Extract the [x, y] coordinate from the center of the cell holding the provided text.  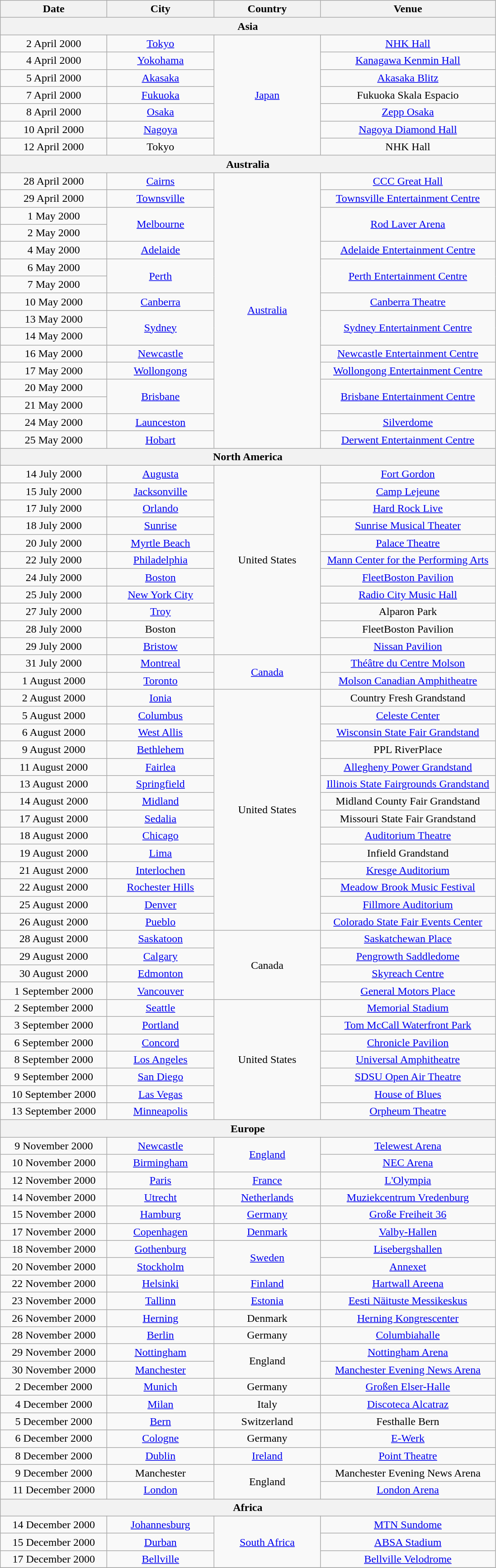
Montreal [161, 663]
17 November 2000 [54, 1232]
26 November 2000 [54, 1318]
2 August 2000 [54, 698]
2 May 2000 [54, 233]
San Diego [161, 1077]
8 December 2000 [54, 1456]
Rochester Hills [161, 887]
Akasaka Blitz [408, 78]
Annexet [408, 1266]
Myrtle Beach [161, 543]
1 September 2000 [54, 991]
Illinois State Fairgrounds Grandstand [408, 784]
Columbus [161, 715]
14 August 2000 [54, 801]
Ionia [161, 698]
House of Blues [408, 1094]
Théâtre du Centre Molson [408, 663]
Infield Grandstand [408, 853]
8 April 2000 [54, 112]
Tom McCall Waterfront Park [408, 1025]
Kresge Auditorium [408, 870]
4 April 2000 [54, 61]
Launceston [161, 422]
Camp Lejeune [408, 491]
CCC Great Hall [408, 181]
15 July 2000 [54, 491]
London [161, 1490]
14 December 2000 [54, 1525]
Melbourne [161, 224]
Portland [161, 1025]
Jacksonville [161, 491]
Seattle [161, 1008]
Bellville [161, 1559]
15 November 2000 [54, 1215]
Hard Rock Live [408, 509]
France [267, 1180]
Chronicle Pavilion [408, 1042]
Kanagawa Kenmin Hall [408, 61]
Großen Elser-Halle [408, 1387]
Herning Kongrescenter [408, 1318]
Utrecht [161, 1197]
New York City [161, 595]
Midland [161, 801]
Japan [267, 95]
29 November 2000 [54, 1353]
Alparon Park [408, 612]
Springfield [161, 784]
General Motors Place [408, 991]
Fort Gordon [408, 474]
7 May 2000 [54, 285]
Große Freiheit 36 [408, 1215]
Italy [267, 1404]
18 August 2000 [54, 836]
2 April 2000 [54, 43]
28 August 2000 [54, 939]
Nagoya [161, 129]
Denver [161, 905]
Calgary [161, 956]
Orlando [161, 509]
Sydney [161, 328]
25 July 2000 [54, 595]
Celeste Center [408, 715]
11 August 2000 [54, 767]
Zepp Osaka [408, 112]
17 August 2000 [54, 819]
Estonia [267, 1301]
21 August 2000 [54, 870]
Milan [161, 1404]
17 July 2000 [54, 509]
Akasaka [161, 78]
Pueblo [161, 922]
17 May 2000 [54, 371]
24 May 2000 [54, 422]
6 December 2000 [54, 1439]
4 December 2000 [54, 1404]
10 November 2000 [54, 1163]
22 November 2000 [54, 1283]
Colorado State Fair Events Center [408, 922]
ABSA Stadium [408, 1542]
5 August 2000 [54, 715]
Point Theatre [408, 1456]
Las Vegas [161, 1094]
Sweden [267, 1258]
5 December 2000 [54, 1421]
28 July 2000 [54, 629]
Hartwall Areena [408, 1283]
6 May 2000 [54, 267]
Bethlehem [161, 749]
9 November 2000 [54, 1146]
Saskatchewan Place [408, 939]
Orpheum Theatre [408, 1111]
Cairns [161, 181]
Yokohama [161, 61]
20 November 2000 [54, 1266]
14 November 2000 [54, 1197]
Radio City Music Hall [408, 595]
16 May 2000 [54, 353]
24 July 2000 [54, 577]
Eesti Näituste Messikeskus [408, 1301]
Adelaide Entertainment Centre [408, 250]
14 May 2000 [54, 336]
Sunrise [161, 526]
23 November 2000 [54, 1301]
Cologne [161, 1439]
Rod Laver Arena [408, 224]
L'Olympia [408, 1180]
10 May 2000 [54, 302]
29 July 2000 [54, 646]
Philadelphia [161, 560]
E-Werk [408, 1439]
Netherlands [267, 1197]
South Africa [267, 1542]
Date [54, 9]
Country [267, 9]
25 May 2000 [54, 439]
15 December 2000 [54, 1542]
Stockholm [161, 1266]
9 September 2000 [54, 1077]
17 December 2000 [54, 1559]
Lisebergshallen [408, 1249]
30 August 2000 [54, 973]
Fukuoka [161, 95]
Perth Entertainment Centre [408, 276]
North America [248, 457]
Festhalle Bern [408, 1421]
10 September 2000 [54, 1094]
Dublin [161, 1456]
Universal Amphitheatre [408, 1060]
Muziekcentrum Vredenburg [408, 1197]
Townsville Entertainment Centre [408, 198]
Toronto [161, 681]
20 July 2000 [54, 543]
10 April 2000 [54, 129]
Allegheny Power Grandstand [408, 767]
Fillmore Auditorium [408, 905]
Hamburg [161, 1215]
Valby-Hallen [408, 1232]
13 May 2000 [54, 319]
Switzerland [267, 1421]
Palace Theatre [408, 543]
Johannesburg [161, 1525]
Silverdome [408, 422]
5 April 2000 [54, 78]
Country Fresh Grandstand [408, 698]
Herning [161, 1318]
Durban [161, 1542]
6 September 2000 [54, 1042]
Nottingham [161, 1353]
PPL RiverPlace [408, 749]
22 July 2000 [54, 560]
30 November 2000 [54, 1370]
Augusta [161, 474]
6 August 2000 [54, 732]
12 April 2000 [54, 147]
Finland [267, 1283]
Missouri State Fair Grandstand [408, 819]
Perth [161, 276]
4 May 2000 [54, 250]
18 November 2000 [54, 1249]
20 May 2000 [54, 388]
Nagoya Diamond Hall [408, 129]
Nottingham Arena [408, 1353]
3 September 2000 [54, 1025]
29 August 2000 [54, 956]
9 December 2000 [54, 1473]
Derwent Entertainment Centre [408, 439]
Munich [161, 1387]
Pengrowth Saddledome [408, 956]
8 September 2000 [54, 1060]
1 May 2000 [54, 216]
Paris [161, 1180]
Los Angeles [161, 1060]
Adelaide [161, 250]
West Allis [161, 732]
21 May 2000 [54, 405]
13 September 2000 [54, 1111]
Ireland [267, 1456]
Helsinki [161, 1283]
Fairlea [161, 767]
Bristow [161, 646]
Sunrise Musical Theater [408, 526]
Mann Center for the Performing Arts [408, 560]
Midland County Fair Grandstand [408, 801]
18 July 2000 [54, 526]
31 July 2000 [54, 663]
26 August 2000 [54, 922]
25 August 2000 [54, 905]
Saskatoon [161, 939]
13 August 2000 [54, 784]
Berlin [161, 1335]
Sedalia [161, 819]
2 December 2000 [54, 1387]
Minneapolis [161, 1111]
Wisconsin State Fair Grandstand [408, 732]
Gothenburg [161, 1249]
Concord [161, 1042]
Hobart [161, 439]
Newcastle Entertainment Centre [408, 353]
Molson Canadian Amphitheatre [408, 681]
27 July 2000 [54, 612]
Discoteca Alcatraz [408, 1404]
Chicago [161, 836]
Bellville Velodrome [408, 1559]
9 August 2000 [54, 749]
1 August 2000 [54, 681]
MTN Sundome [408, 1525]
Troy [161, 612]
19 August 2000 [54, 853]
Skyreach Centre [408, 973]
22 August 2000 [54, 887]
11 December 2000 [54, 1490]
Wollongong [161, 371]
Sydney Entertainment Centre [408, 328]
Fukuoka Skala Espacio [408, 95]
Asia [248, 26]
2 September 2000 [54, 1008]
Telewest Arena [408, 1146]
Interlochen [161, 870]
Brisbane Entertainment Centre [408, 396]
Auditorium Theatre [408, 836]
Venue [408, 9]
Brisbane [161, 396]
Wollongong Entertainment Centre [408, 371]
Canberra [161, 302]
Canberra Theatre [408, 302]
Vancouver [161, 991]
Lima [161, 853]
Meadow Brook Music Festival [408, 887]
NEC Arena [408, 1163]
City [161, 9]
14 July 2000 [54, 474]
Memorial Stadium [408, 1008]
28 April 2000 [54, 181]
Edmonton [161, 973]
Osaka [161, 112]
Europe [248, 1129]
Birmingham [161, 1163]
7 April 2000 [54, 95]
London Arena [408, 1490]
28 November 2000 [54, 1335]
Nissan Pavilion [408, 646]
Townsville [161, 198]
Bern [161, 1421]
Tallinn [161, 1301]
Columbiahalle [408, 1335]
29 April 2000 [54, 198]
12 November 2000 [54, 1180]
SDSU Open Air Theatre [408, 1077]
Africa [248, 1507]
Copenhagen [161, 1232]
